From the cell containing the given text, extract its center point as [x, y] coordinate. 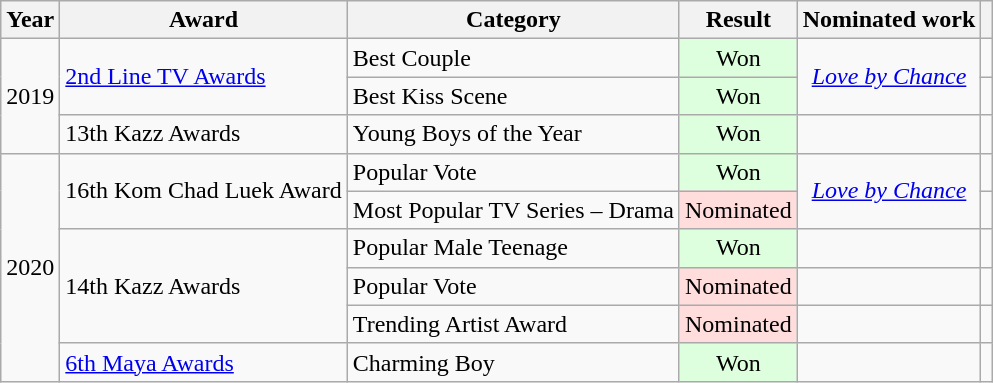
Nominated work [889, 20]
Charming Boy [513, 362]
14th Kazz Awards [204, 286]
Young Boys of the Year [513, 134]
Year [30, 20]
Best Couple [513, 58]
6th Maya Awards [204, 362]
Most Popular TV Series – Drama [513, 210]
Best Kiss Scene [513, 96]
2019 [30, 96]
Category [513, 20]
Result [738, 20]
13th Kazz Awards [204, 134]
2nd Line TV Awards [204, 77]
Trending Artist Award [513, 324]
2020 [30, 267]
16th Kom Chad Luek Award [204, 191]
Award [204, 20]
Popular Male Teenage [513, 248]
